Search for the cell housing the specified text and yield its (X, Y) center coordinate. 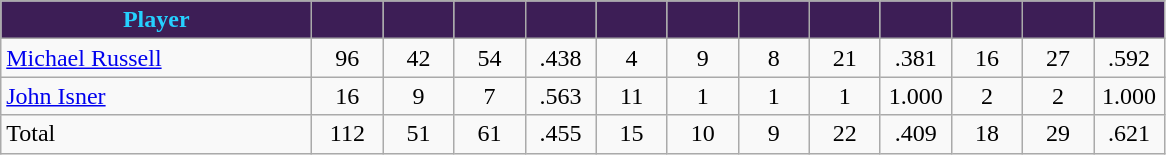
96 (348, 58)
Player (156, 20)
.592 (1130, 58)
21 (844, 58)
.381 (916, 58)
42 (418, 58)
4 (632, 58)
112 (348, 134)
.455 (560, 134)
8 (774, 58)
.563 (560, 96)
61 (490, 134)
10 (702, 134)
18 (986, 134)
Michael Russell (156, 58)
51 (418, 134)
22 (844, 134)
54 (490, 58)
Total (156, 134)
.438 (560, 58)
15 (632, 134)
.621 (1130, 134)
29 (1058, 134)
27 (1058, 58)
.409 (916, 134)
John Isner (156, 96)
11 (632, 96)
7 (490, 96)
